Detect which cell encompasses the target text, then output its (x, y) center coordinate. 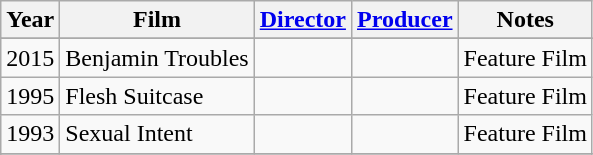
Year (30, 20)
Notes (525, 20)
1995 (30, 96)
2015 (30, 58)
Director (302, 20)
1993 (30, 134)
Film (157, 20)
Benjamin Troubles (157, 58)
Sexual Intent (157, 134)
Flesh Suitcase (157, 96)
Producer (404, 20)
